Find where the given text appears and provide that cell's center as [X, Y] coordinate. 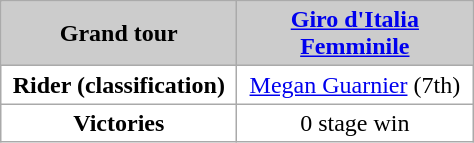
Victories [119, 123]
Rider (classification) [119, 85]
0 stage win [355, 123]
Giro d'Italia Femminile [355, 34]
Megan Guarnier (7th) [355, 85]
Grand tour [119, 34]
